Identify which cell holds the provided text, then report its (X, Y) central coordinate. 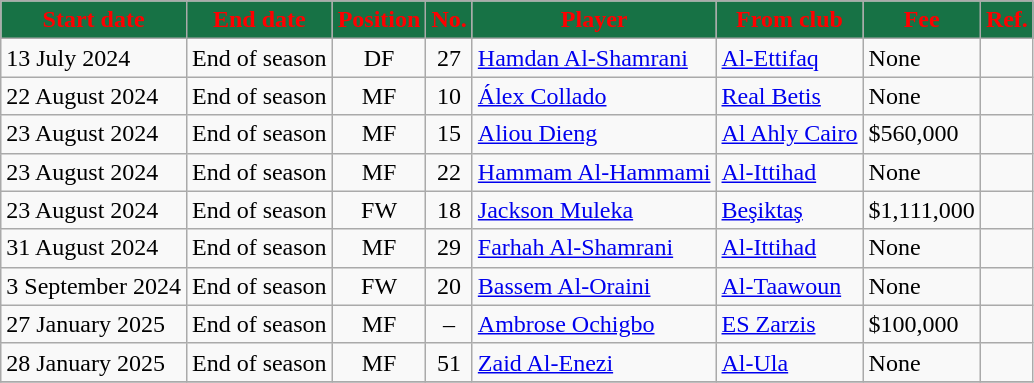
No. (449, 20)
Zaid Al-Enezi (594, 362)
3 September 2024 (94, 286)
22 (449, 172)
Hammam Al-Hammami (594, 172)
Al-Ula (790, 362)
Ref. (1006, 20)
31 August 2024 (94, 248)
– (449, 324)
$560,000 (922, 134)
$1,111,000 (922, 210)
Ambrose Ochigbo (594, 324)
Al Ahly Cairo (790, 134)
18 (449, 210)
From club (790, 20)
Bassem Al-Oraini (594, 286)
Hamdan Al-Shamrani (594, 58)
27 (449, 58)
27 January 2025 (94, 324)
Aliou Dieng (594, 134)
Al-Ettifaq (790, 58)
Farhah Al-Shamrani (594, 248)
Jackson Muleka (594, 210)
End date (259, 20)
Beşiktaş (790, 210)
Fee (922, 20)
Start date (94, 20)
28 January 2025 (94, 362)
15 (449, 134)
10 (449, 96)
13 July 2024 (94, 58)
Position (379, 20)
Real Betis (790, 96)
Player (594, 20)
20 (449, 286)
$100,000 (922, 324)
Álex Collado (594, 96)
29 (449, 248)
DF (379, 58)
51 (449, 362)
Al-Taawoun (790, 286)
22 August 2024 (94, 96)
ES Zarzis (790, 324)
